Output the (X, Y) coordinate of the center of the cell containing the given text.  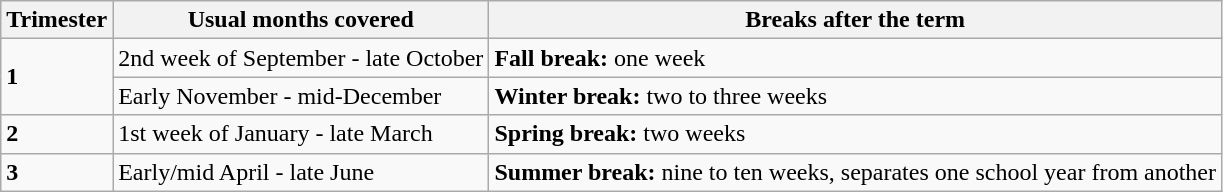
1st week of January - late March (301, 134)
Breaks after the term (856, 20)
Early November - mid-December (301, 96)
Spring break: two weeks (856, 134)
3 (57, 172)
Trimester (57, 20)
1 (57, 77)
Early/mid April - late June (301, 172)
Fall break: one week (856, 58)
Summer break: nine to ten weeks, separates one school year from another (856, 172)
Winter break: two to three weeks (856, 96)
2nd week of September - late October (301, 58)
Usual months covered (301, 20)
2 (57, 134)
